Extract the [x, y] coordinate from the center of the cell holding the provided text.  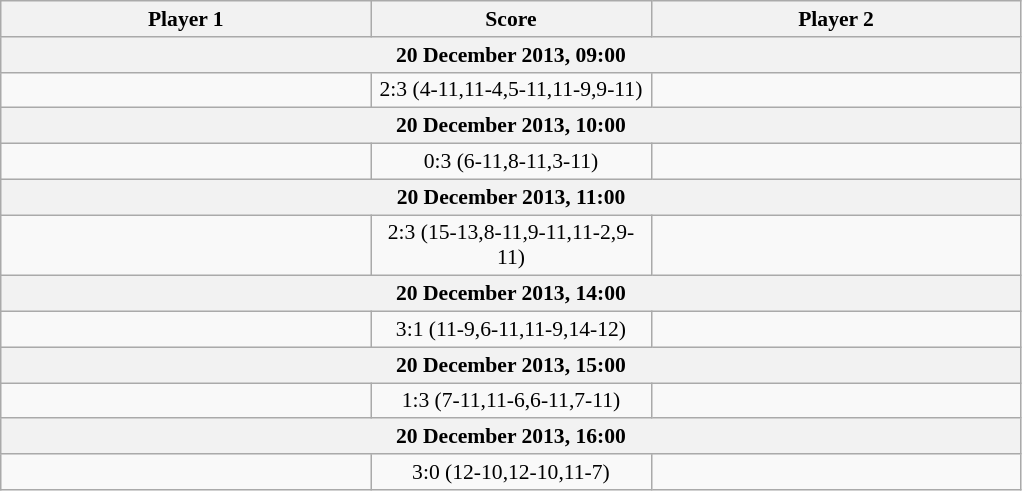
3:1 (11-9,6-11,11-9,14-12) [511, 330]
2:3 (4-11,11-4,5-11,11-9,9-11) [511, 90]
Player 1 [186, 19]
1:3 (7-11,11-6,6-11,7-11) [511, 401]
20 December 2013, 10:00 [511, 126]
2:3 (15-13,8-11,9-11,11-2,9-11) [511, 246]
20 December 2013, 15:00 [511, 365]
3:0 (12-10,12-10,11-7) [511, 472]
20 December 2013, 16:00 [511, 437]
Score [511, 19]
20 December 2013, 11:00 [511, 197]
20 December 2013, 09:00 [511, 55]
Player 2 [836, 19]
0:3 (6-11,8-11,3-11) [511, 162]
20 December 2013, 14:00 [511, 294]
